Determine the (x, y) coordinate at the center of the cell enclosing the given text.  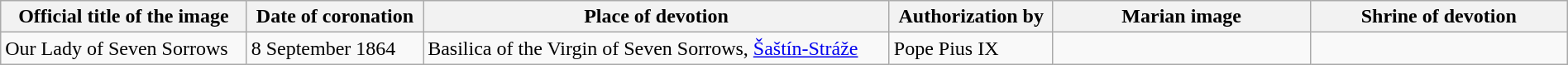
Place of devotion (657, 17)
Official title of the image (124, 17)
Pope Pius IX (971, 48)
Marian image (1181, 17)
Shrine of devotion (1439, 17)
Basilica of the Virgin of Seven Sorrows, Šaštín-Stráže (657, 48)
Our Lady of Seven Sorrows (124, 48)
Authorization by (971, 17)
8 September 1864 (334, 48)
Date of coronation (334, 17)
